Detect which cell encompasses the target text, then output its [X, Y] center coordinate. 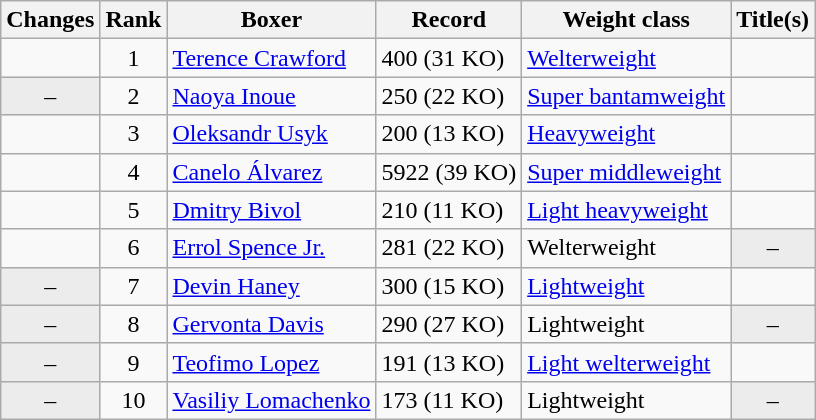
Teofimo Lopez [272, 362]
250 (22 KO) [449, 96]
9 [134, 362]
Heavyweight [626, 134]
Errol Spence Jr. [272, 248]
Light heavyweight [626, 210]
1 [134, 58]
Rank [134, 20]
Naoya Inoue [272, 96]
4 [134, 172]
2 [134, 96]
200 (13 KO) [449, 134]
Canelo Álvarez [272, 172]
5922 (39 KO) [449, 172]
10 [134, 400]
Changes [50, 20]
6 [134, 248]
400 (31 KO) [449, 58]
281 (22 KO) [449, 248]
173 (11 KO) [449, 400]
Oleksandr Usyk [272, 134]
Light welterweight [626, 362]
7 [134, 286]
5 [134, 210]
Title(s) [773, 20]
Terence Crawford [272, 58]
Super middleweight [626, 172]
210 (11 KO) [449, 210]
Devin Haney [272, 286]
Record [449, 20]
Boxer [272, 20]
290 (27 KO) [449, 324]
8 [134, 324]
3 [134, 134]
300 (15 KO) [449, 286]
Gervonta Davis [272, 324]
Vasiliy Lomachenko [272, 400]
Super bantamweight [626, 96]
Weight class [626, 20]
Dmitry Bivol [272, 210]
191 (13 KO) [449, 362]
